From the cell containing the given text, extract its center point as (X, Y) coordinate. 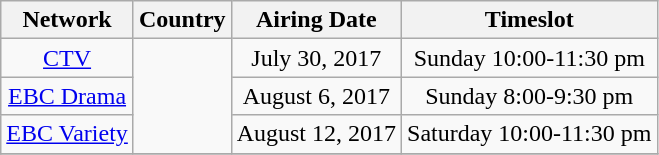
Timeslot (530, 20)
Sunday 8:00-9:30 pm (530, 96)
Airing Date (316, 20)
August 6, 2017 (316, 96)
August 12, 2017 (316, 134)
Sunday 10:00-11:30 pm (530, 58)
Network (68, 20)
July 30, 2017 (316, 58)
Country (182, 20)
EBC Drama (68, 96)
CTV (68, 58)
EBC Variety (68, 134)
Saturday 10:00-11:30 pm (530, 134)
